Return the (x, y) coordinate for the center point of the cell that contains the specified text.  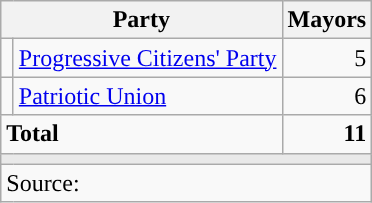
Mayors (327, 20)
Progressive Citizens' Party (148, 58)
11 (327, 134)
Total (142, 134)
6 (327, 96)
Patriotic Union (148, 96)
Source: (186, 183)
5 (327, 58)
Party (142, 20)
